For the text-containing cell, return its midpoint in (x, y) coordinate format. 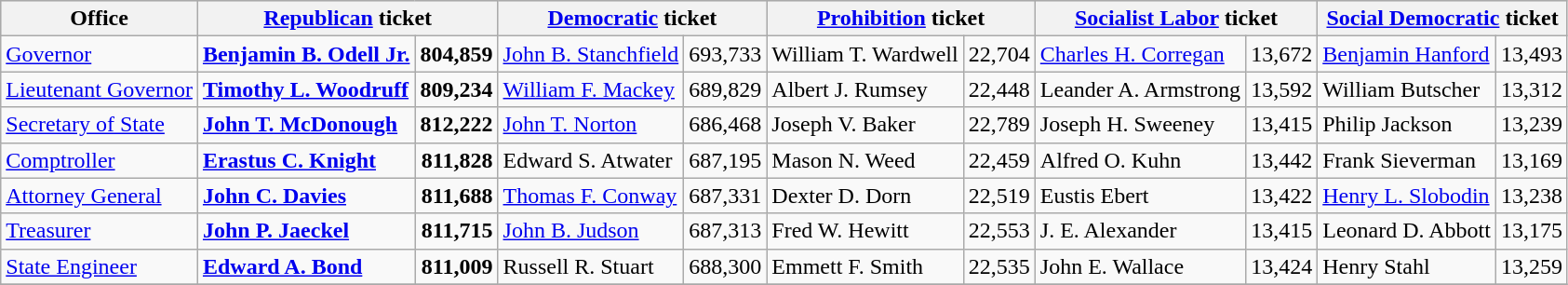
Edward S. Atwater (591, 160)
22,448 (999, 89)
13,592 (1282, 89)
13,238 (1532, 196)
686,468 (726, 125)
John C. Davies (306, 196)
John E. Wallace (1140, 266)
22,459 (999, 160)
Attorney General (100, 196)
Governor (100, 54)
Erastus C. Knight (306, 160)
Albert J. Rumsey (865, 89)
811,828 (456, 160)
Philip Jackson (1407, 125)
Henry L. Slobodin (1407, 196)
13,259 (1532, 266)
John B. Judson (591, 231)
Comptroller (100, 160)
687,195 (726, 160)
Russell R. Stuart (591, 266)
13,493 (1532, 54)
Charles H. Corregan (1140, 54)
687,331 (726, 196)
William Butscher (1407, 89)
Edward A. Bond (306, 266)
Henry Stahl (1407, 266)
Mason N. Weed (865, 160)
John T. McDonough (306, 125)
811,688 (456, 196)
Timothy L. Woodruff (306, 89)
811,715 (456, 231)
688,300 (726, 266)
809,234 (456, 89)
Eustis Ebert (1140, 196)
Prohibition ticket (901, 19)
John P. Jaeckel (306, 231)
693,733 (726, 54)
Lieutenant Governor (100, 89)
804,859 (456, 54)
John T. Norton (591, 125)
22,519 (999, 196)
13,424 (1282, 266)
Republican ticket (348, 19)
Socialist Labor ticket (1176, 19)
Democratic ticket (633, 19)
Benjamin Hanford (1407, 54)
689,829 (726, 89)
22,704 (999, 54)
J. E. Alexander (1140, 231)
13,442 (1282, 160)
Fred W. Hewitt (865, 231)
Dexter D. Dorn (865, 196)
William T. Wardwell (865, 54)
Frank Sieverman (1407, 160)
22,789 (999, 125)
Secretary of State (100, 125)
13,175 (1532, 231)
State Engineer (100, 266)
811,009 (456, 266)
13,312 (1532, 89)
Joseph H. Sweeney (1140, 125)
Leander A. Armstrong (1140, 89)
Leonard D. Abbott (1407, 231)
Joseph V. Baker (865, 125)
John B. Stanchfield (591, 54)
13,169 (1532, 160)
687,313 (726, 231)
13,672 (1282, 54)
22,535 (999, 266)
Treasurer (100, 231)
13,422 (1282, 196)
William F. Mackey (591, 89)
Emmett F. Smith (865, 266)
13,239 (1532, 125)
Office (100, 19)
812,222 (456, 125)
Benjamin B. Odell Jr. (306, 54)
Thomas F. Conway (591, 196)
22,553 (999, 231)
Social Democratic ticket (1442, 19)
Alfred O. Kuhn (1140, 160)
